Search for the cell housing the specified text and yield its (X, Y) center coordinate. 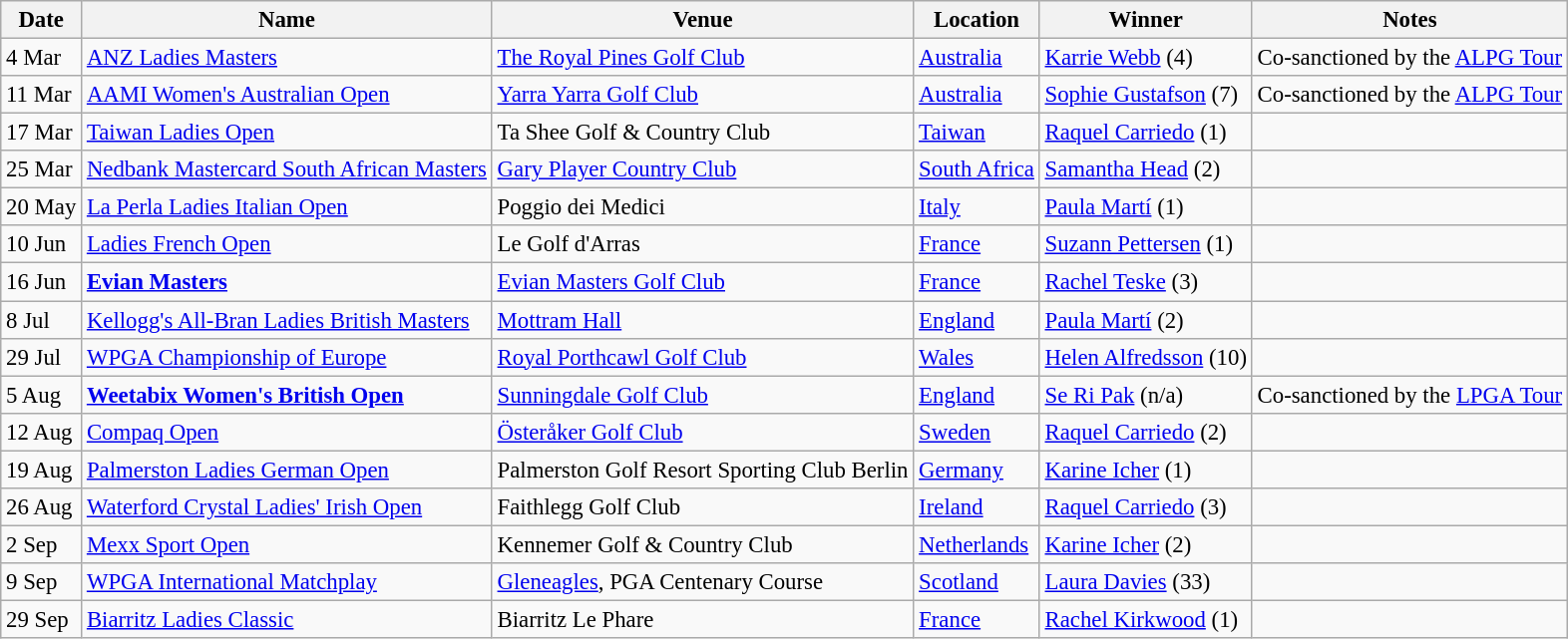
29 Sep (42, 619)
ANZ Ladies Masters (287, 58)
Kennemer Golf & Country Club (702, 544)
Sunningdale Golf Club (702, 395)
Palmerston Ladies German Open (287, 470)
Date (42, 20)
Gleneagles, PGA Centenary Course (702, 582)
9 Sep (42, 582)
Kellogg's All-Bran Ladies British Masters (287, 320)
Germany (977, 470)
Wales (977, 357)
Biarritz Ladies Classic (287, 619)
Karine Icher (2) (1145, 544)
Venue (702, 20)
Gary Player Country Club (702, 169)
Karine Icher (1) (1145, 470)
Sophie Gustafson (7) (1145, 95)
Compaq Open (287, 432)
Helen Alfredsson (10) (1145, 357)
AAMI Women's Australian Open (287, 95)
20 May (42, 207)
Evian Masters (287, 282)
Raquel Carriedo (3) (1145, 507)
29 Jul (42, 357)
Se Ri Pak (n/a) (1145, 395)
Scotland (977, 582)
Raquel Carriedo (2) (1145, 432)
Ta Shee Golf & Country Club (702, 133)
8 Jul (42, 320)
Ireland (977, 507)
Österåker Golf Club (702, 432)
Faithlegg Golf Club (702, 507)
Yarra Yarra Golf Club (702, 95)
South Africa (977, 169)
Evian Masters Golf Club (702, 282)
Mottram Hall (702, 320)
Taiwan (977, 133)
5 Aug (42, 395)
Karrie Webb (4) (1145, 58)
La Perla Ladies Italian Open (287, 207)
Mexx Sport Open (287, 544)
The Royal Pines Golf Club (702, 58)
Rachel Kirkwood (1) (1145, 619)
Raquel Carriedo (1) (1145, 133)
Ladies French Open (287, 244)
Biarritz Le Phare (702, 619)
Rachel Teske (3) (1145, 282)
Le Golf d'Arras (702, 244)
Winner (1145, 20)
11 Mar (42, 95)
Taiwan Ladies Open (287, 133)
10 Jun (42, 244)
Sweden (977, 432)
Royal Porthcawl Golf Club (702, 357)
26 Aug (42, 507)
16 Jun (42, 282)
Paula Martí (2) (1145, 320)
25 Mar (42, 169)
Palmerston Golf Resort Sporting Club Berlin (702, 470)
Laura Davies (33) (1145, 582)
Waterford Crystal Ladies' Irish Open (287, 507)
Italy (977, 207)
Suzann Pettersen (1) (1145, 244)
WPGA International Matchplay (287, 582)
Location (977, 20)
Co-sanctioned by the LPGA Tour (1409, 395)
Paula Martí (1) (1145, 207)
4 Mar (42, 58)
Netherlands (977, 544)
2 Sep (42, 544)
WPGA Championship of Europe (287, 357)
12 Aug (42, 432)
17 Mar (42, 133)
Nedbank Mastercard South African Masters (287, 169)
Name (287, 20)
19 Aug (42, 470)
Samantha Head (2) (1145, 169)
Poggio dei Medici (702, 207)
Weetabix Women's British Open (287, 395)
Notes (1409, 20)
